Return the [x, y] coordinate for the center point of the cell that contains the specified text.  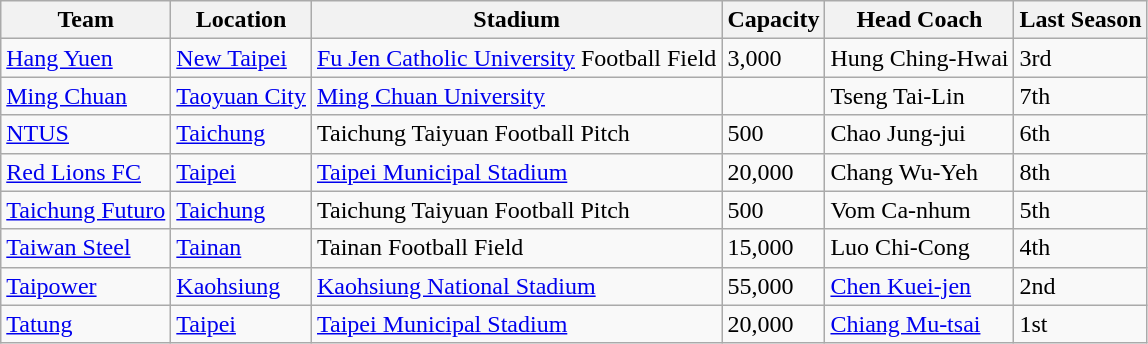
Tainan [242, 248]
Head Coach [920, 20]
Ming Chuan University [516, 96]
Tseng Tai-Lin [920, 96]
Last Season [1080, 20]
Chao Jung-jui [920, 134]
Kaohsiung [242, 286]
15,000 [774, 248]
7th [1080, 96]
Hung Ching-Hwai [920, 58]
Chang Wu-Yeh [920, 172]
Team [86, 20]
55,000 [774, 286]
1st [1080, 324]
5th [1080, 210]
4th [1080, 248]
New Taipei [242, 58]
Tatung [86, 324]
Tainan Football Field [516, 248]
NTUS [86, 134]
Taipower [86, 286]
Luo Chi-Cong [920, 248]
Location [242, 20]
Capacity [774, 20]
Taoyuan City [242, 96]
3,000 [774, 58]
Taiwan Steel [86, 248]
Chen Kuei-jen [920, 286]
Red Lions FC [86, 172]
Hang Yuen [86, 58]
Taichung Futuro [86, 210]
Kaohsiung National Stadium [516, 286]
6th [1080, 134]
Stadium [516, 20]
8th [1080, 172]
Ming Chuan [86, 96]
Fu Jen Catholic University Football Field [516, 58]
3rd [1080, 58]
Vom Ca-nhum [920, 210]
Chiang Mu-tsai [920, 324]
2nd [1080, 286]
